Search for the cell housing the specified text and yield its (X, Y) center coordinate. 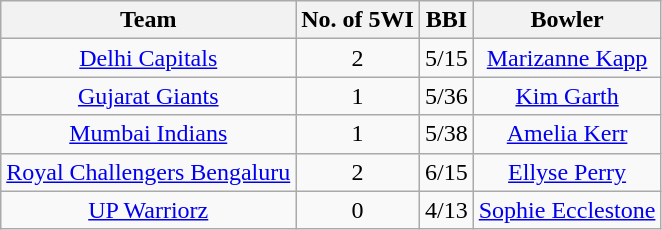
BBI (446, 20)
Amelia Kerr (567, 134)
Kim Garth (567, 96)
5/38 (446, 134)
5/15 (446, 58)
5/36 (446, 96)
Gujarat Giants (148, 96)
4/13 (446, 210)
Bowler (567, 20)
Ellyse Perry (567, 172)
6/15 (446, 172)
Royal Challengers Bengaluru (148, 172)
Mumbai Indians (148, 134)
Delhi Capitals (148, 58)
Marizanne Kapp (567, 58)
No. of 5WI (358, 20)
0 (358, 210)
UP Warriorz (148, 210)
Team (148, 20)
Sophie Ecclestone (567, 210)
